Locate the cell with the specified text and output its (X, Y) center coordinate. 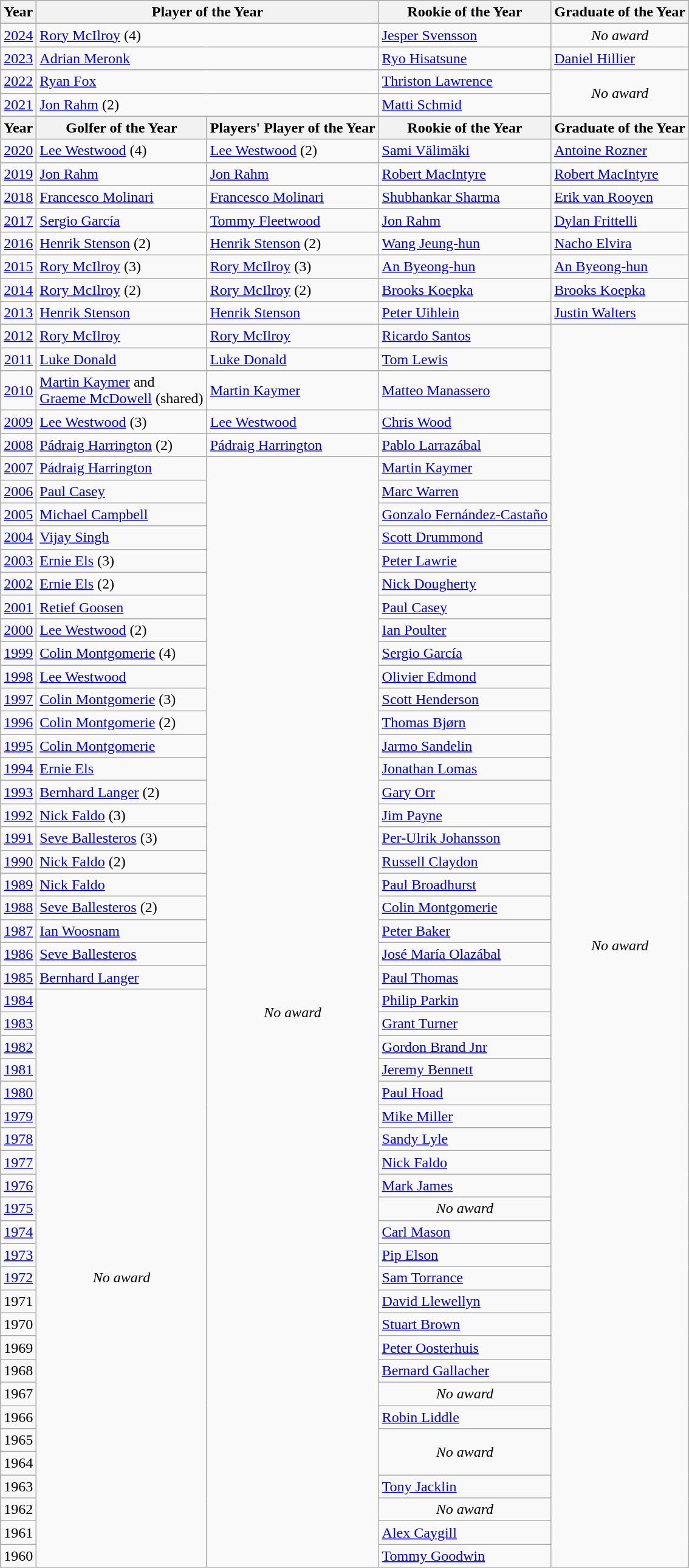
1990 (18, 862)
Seve Ballesteros (122, 954)
Retief Goosen (122, 607)
1960 (18, 1556)
2024 (18, 35)
Jim Payne (465, 815)
Marc Warren (465, 491)
Ernie Els (3) (122, 561)
1977 (18, 1162)
1968 (18, 1370)
Players' Player of the Year (293, 128)
Erik van Rooyen (620, 197)
1963 (18, 1487)
2017 (18, 220)
2006 (18, 491)
Sami Välimäki (465, 151)
2003 (18, 561)
1989 (18, 885)
Ernie Els (2) (122, 584)
Nacho Elvira (620, 243)
Justin Walters (620, 313)
Carl Mason (465, 1232)
Sandy Lyle (465, 1139)
2007 (18, 468)
1983 (18, 1023)
1988 (18, 908)
2008 (18, 445)
Bernhard Langer (122, 977)
Dylan Frittelli (620, 220)
Paul Hoad (465, 1093)
1969 (18, 1347)
Peter Uihlein (465, 313)
1998 (18, 677)
Michael Campbell (122, 514)
Colin Montgomerie (4) (122, 653)
2015 (18, 266)
1991 (18, 838)
Jonathan Lomas (465, 769)
Colin Montgomerie (2) (122, 723)
Ricardo Santos (465, 336)
1971 (18, 1301)
Adrian Meronk (208, 58)
Stuart Brown (465, 1324)
Tommy Goodwin (465, 1556)
Matteo Manassero (465, 390)
David Llewellyn (465, 1301)
Olivier Edmond (465, 677)
1965 (18, 1440)
Alex Caygill (465, 1533)
2013 (18, 313)
1976 (18, 1186)
1973 (18, 1255)
Thriston Lawrence (465, 81)
1974 (18, 1232)
2004 (18, 537)
Jesper Svensson (465, 35)
Peter Oosterhuis (465, 1347)
1995 (18, 746)
Matti Schmid (465, 105)
1970 (18, 1324)
Shubhankar Sharma (465, 197)
Player of the Year (208, 12)
José María Olazábal (465, 954)
1961 (18, 1533)
2010 (18, 390)
1994 (18, 769)
Bernard Gallacher (465, 1370)
Tommy Fleetwood (293, 220)
Per-Ulrik Johansson (465, 838)
2011 (18, 359)
Nick Faldo (2) (122, 862)
Ernie Els (122, 769)
Paul Thomas (465, 977)
1987 (18, 931)
Mike Miller (465, 1116)
Vijay Singh (122, 537)
Thomas Bjørn (465, 723)
Tom Lewis (465, 359)
1984 (18, 1000)
Robin Liddle (465, 1417)
2001 (18, 607)
2009 (18, 422)
1980 (18, 1093)
2002 (18, 584)
1996 (18, 723)
Martin Kaymer and Graeme McDowell (shared) (122, 390)
2022 (18, 81)
Grant Turner (465, 1023)
2014 (18, 290)
Peter Baker (465, 931)
Jarmo Sandelin (465, 746)
Ryan Fox (208, 81)
Jon Rahm (2) (208, 105)
Pádraig Harrington (2) (122, 445)
Ian Woosnam (122, 931)
Golfer of the Year (122, 128)
1985 (18, 977)
1992 (18, 815)
Sam Torrance (465, 1278)
2012 (18, 336)
1962 (18, 1510)
Nick Faldo (3) (122, 815)
1999 (18, 653)
2016 (18, 243)
Antoine Rozner (620, 151)
1975 (18, 1209)
1978 (18, 1139)
Rory McIlroy (4) (208, 35)
1986 (18, 954)
Mark James (465, 1186)
Bernhard Langer (2) (122, 792)
Scott Henderson (465, 700)
Ian Poulter (465, 630)
Gordon Brand Jnr (465, 1046)
2005 (18, 514)
2019 (18, 174)
Seve Ballesteros (2) (122, 908)
1967 (18, 1394)
Wang Jeung-hun (465, 243)
Pip Elson (465, 1255)
Philip Parkin (465, 1000)
Lee Westwood (4) (122, 151)
Lee Westwood (3) (122, 422)
Peter Lawrie (465, 561)
Gonzalo Fernández-Castaño (465, 514)
1997 (18, 700)
1966 (18, 1417)
1982 (18, 1046)
Gary Orr (465, 792)
1964 (18, 1463)
Tony Jacklin (465, 1487)
1979 (18, 1116)
2021 (18, 105)
Scott Drummond (465, 537)
Jeremy Bennett (465, 1070)
Daniel Hillier (620, 58)
Seve Ballesteros (3) (122, 838)
Pablo Larrazábal (465, 445)
1993 (18, 792)
2000 (18, 630)
2023 (18, 58)
2018 (18, 197)
Chris Wood (465, 422)
Nick Dougherty (465, 584)
Ryo Hisatsune (465, 58)
Colin Montgomerie (3) (122, 700)
Russell Claydon (465, 862)
1981 (18, 1070)
1972 (18, 1278)
2020 (18, 151)
Paul Broadhurst (465, 885)
